Provide the [X, Y] coordinate of the cell's center where the given text is located.  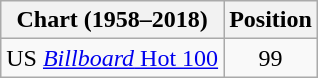
US Billboard Hot 100 [112, 58]
99 [271, 58]
Chart (1958–2018) [112, 20]
Position [271, 20]
